Locate the cell with the specified text and output its [X, Y] center coordinate. 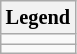
Legend [38, 17]
